Capture the cell that displays the provided text and extract its [X, Y] central coordinate. 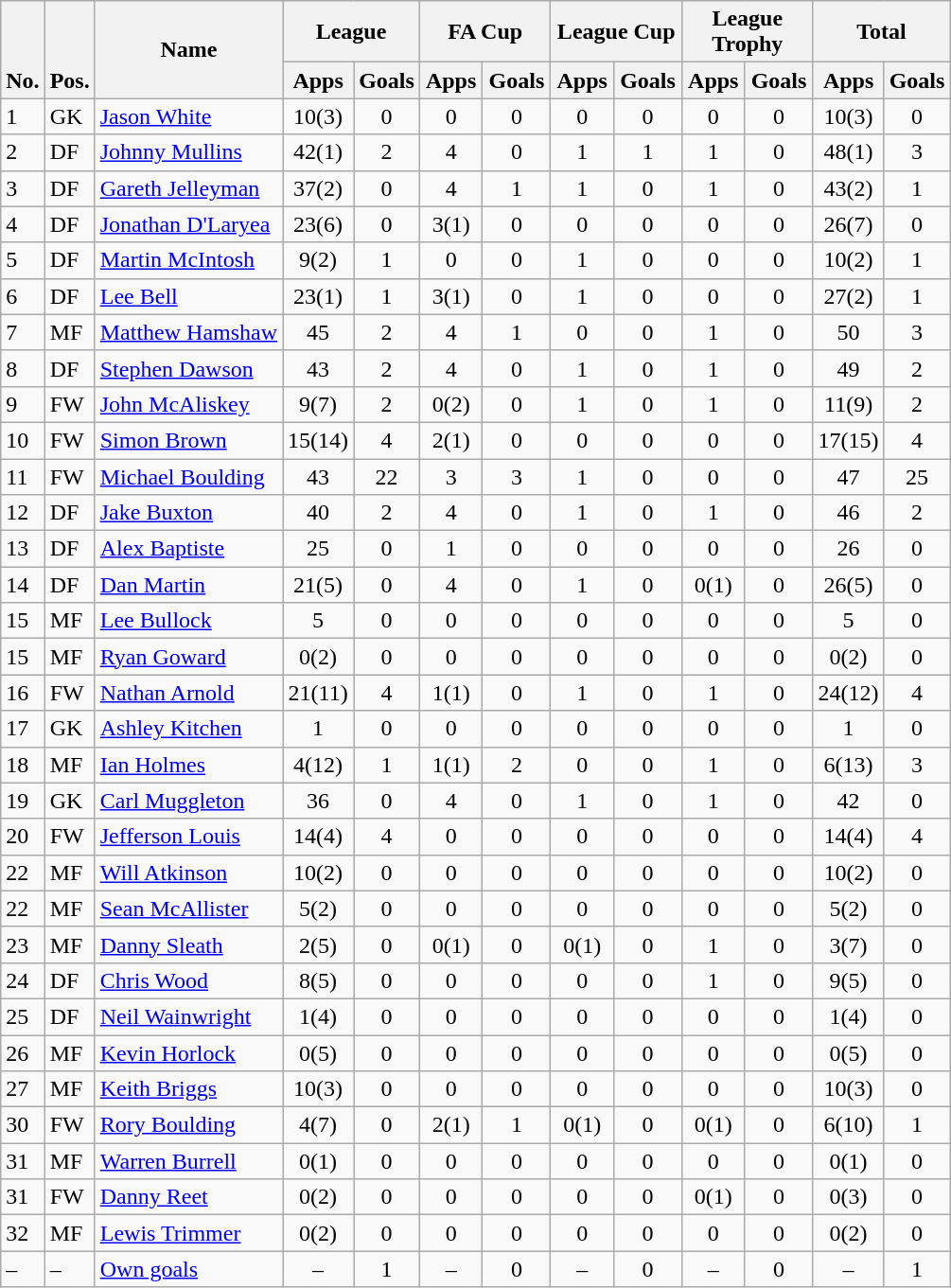
43(2) [848, 188]
Jonathan D'Laryea [188, 224]
Ryan Goward [188, 657]
16 [23, 693]
4(12) [318, 765]
0(3) [848, 1197]
Pos. [70, 49]
Danny Sleath [188, 944]
Will Atkinson [188, 873]
Rory Boulding [188, 1125]
11 [23, 476]
18 [23, 765]
Carl Muggleton [188, 801]
Neil Wainwright [188, 1016]
24 [23, 980]
6 [23, 296]
Chris Wood [188, 980]
Own goals [188, 1269]
2(5) [318, 944]
30 [23, 1125]
26(5) [848, 585]
15(14) [318, 440]
37(2) [318, 188]
Jefferson Louis [188, 837]
9(7) [318, 404]
John McAliskey [188, 404]
46 [848, 513]
9 [23, 404]
21(5) [318, 585]
Name [188, 49]
49 [848, 368]
50 [848, 332]
19 [23, 801]
9(2) [318, 260]
6(13) [848, 765]
Michael Boulding [188, 476]
47 [848, 476]
Matthew Hamshaw [188, 332]
Keith Briggs [188, 1089]
23(6) [318, 224]
42(1) [318, 152]
Lewis Trimmer [188, 1233]
10 [23, 440]
Total [882, 32]
21(11) [318, 693]
27 [23, 1089]
Simon Brown [188, 440]
17 [23, 729]
Kevin Horlock [188, 1053]
6(10) [848, 1125]
Lee Bullock [188, 621]
42 [848, 801]
8(5) [318, 980]
24(12) [848, 693]
Stephen Dawson [188, 368]
26(7) [848, 224]
12 [23, 513]
Sean McAllister [188, 909]
27(2) [848, 296]
11(9) [848, 404]
3(7) [848, 944]
36 [318, 801]
23 [23, 944]
7 [23, 332]
Nathan Arnold [188, 693]
17(15) [848, 440]
9(5) [848, 980]
8 [23, 368]
Alex Baptiste [188, 549]
14 [23, 585]
Johnny Mullins [188, 152]
48(1) [848, 152]
Lee Bell [188, 296]
No. [23, 49]
Dan Martin [188, 585]
Gareth Jelleyman [188, 188]
23(1) [318, 296]
FA Cup [484, 32]
13 [23, 549]
20 [23, 837]
Jason White [188, 116]
Warren Burrell [188, 1161]
League Cup [617, 32]
Jake Buxton [188, 513]
32 [23, 1233]
Danny Reet [188, 1197]
4(7) [318, 1125]
Martin McIntosh [188, 260]
League Trophy [748, 32]
League [352, 32]
40 [318, 513]
Ashley Kitchen [188, 729]
Ian Holmes [188, 765]
45 [318, 332]
